Identify which cell holds the provided text, then report its [x, y] central coordinate. 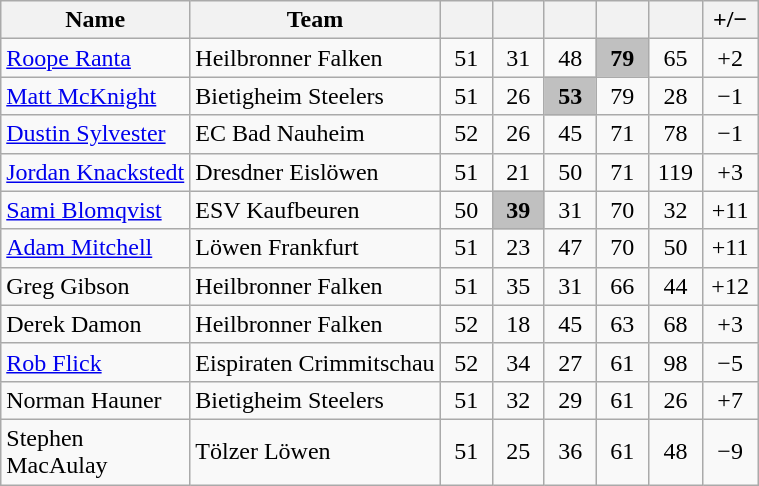
Sami Blomqvist [96, 210]
39 [518, 210]
35 [518, 286]
+7 [730, 400]
Löwen Frankfurt [315, 248]
Jordan Knackstedt [96, 172]
+/− [730, 20]
68 [675, 324]
Team [315, 20]
−9 [730, 452]
27 [570, 362]
44 [675, 286]
Norman Hauner [96, 400]
+12 [730, 286]
63 [622, 324]
Tölzer Löwen [315, 452]
98 [675, 362]
34 [518, 362]
ESV Kaufbeuren [315, 210]
Name [96, 20]
29 [570, 400]
65 [675, 58]
119 [675, 172]
−5 [730, 362]
Greg Gibson [96, 286]
Rob Flick [96, 362]
EC Bad Nauheim [315, 134]
21 [518, 172]
78 [675, 134]
Roope Ranta [96, 58]
Stephen MacAulay [96, 452]
Matt McKnight [96, 96]
53 [570, 96]
25 [518, 452]
47 [570, 248]
18 [518, 324]
36 [570, 452]
23 [518, 248]
66 [622, 286]
Dresdner Eislöwen [315, 172]
Derek Damon [96, 324]
Dustin Sylvester [96, 134]
28 [675, 96]
Eispiraten Crimmitschau [315, 362]
+2 [730, 58]
Adam Mitchell [96, 248]
